Determine the [x, y] coordinate at the center of the cell enclosing the given text.  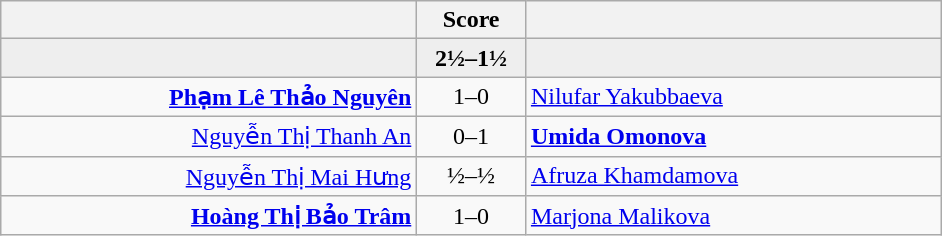
Nguyễn Thị Mai Hưng [209, 176]
½–½ [472, 176]
Hoàng Thị Bảo Trâm [209, 216]
Nguyễn Thị Thanh An [209, 136]
Nilufar Yakubbaeva [733, 97]
Marjona Malikova [733, 216]
Score [472, 20]
0–1 [472, 136]
Afruza Khamdamova [733, 176]
2½–1½ [472, 58]
Umida Omonova [733, 136]
Phạm Lê Thảo Nguyên [209, 97]
